Capture the cell that displays the provided text and extract its (x, y) central coordinate. 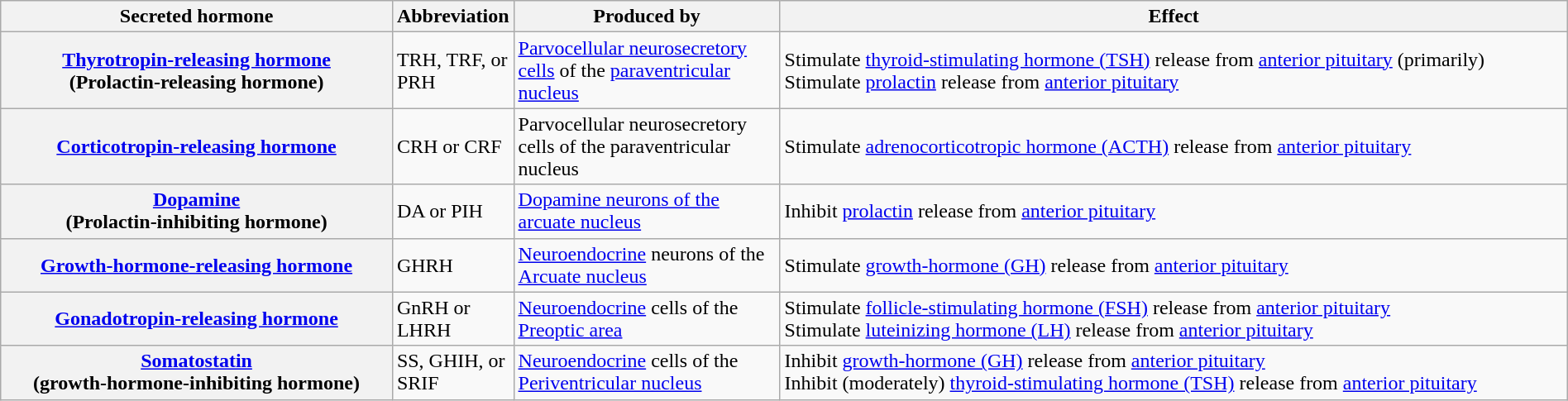
Neuroendocrine neurons of the Arcuate nucleus (647, 265)
CRH or CRF (453, 146)
Produced by (647, 17)
Effect (1174, 17)
Inhibit growth-hormone (GH) release from anterior pituitary Inhibit (moderately) thyroid-stimulating hormone (TSH) release from anterior pituitary (1174, 372)
Neuroendocrine cells of the Preoptic area (647, 319)
Thyrotropin-releasing hormone (Prolactin-releasing hormone) (197, 70)
Somatostatin (growth-hormone-inhibiting hormone) (197, 372)
Corticotropin-releasing hormone (197, 146)
GnRH or LHRH (453, 319)
Secreted hormone (197, 17)
Inhibit prolactin release from anterior pituitary (1174, 212)
Growth-hormone-releasing hormone (197, 265)
TRH, TRF, or PRH (453, 70)
Dopamine (Prolactin-inhibiting hormone) (197, 212)
SS, GHIH, or SRIF (453, 372)
GHRH (453, 265)
DA or PIH (453, 212)
Abbreviation (453, 17)
Dopamine neurons of the arcuate nucleus (647, 212)
Stimulate adrenocorticotropic hormone (ACTH) release from anterior pituitary (1174, 146)
Stimulate growth-hormone (GH) release from anterior pituitary (1174, 265)
Stimulate follicle-stimulating hormone (FSH) release from anterior pituitary Stimulate luteinizing hormone (LH) release from anterior pituitary (1174, 319)
Neuroendocrine cells of the Periventricular nucleus (647, 372)
Stimulate thyroid-stimulating hormone (TSH) release from anterior pituitary (primarily) Stimulate prolactin release from anterior pituitary (1174, 70)
Gonadotropin-releasing hormone (197, 319)
